Search for the cell housing the specified text and yield its (X, Y) center coordinate. 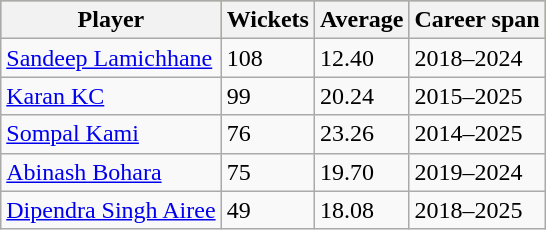
108 (268, 58)
Player (111, 20)
Career span (477, 20)
19.70 (362, 172)
Sompal Kami (111, 134)
18.08 (362, 210)
2019–2024 (477, 172)
Karan KC (111, 96)
Abinash Bohara (111, 172)
2015–2025 (477, 96)
Wickets (268, 20)
Average (362, 20)
23.26 (362, 134)
12.40 (362, 58)
2018–2025 (477, 210)
99 (268, 96)
75 (268, 172)
20.24 (362, 96)
49 (268, 210)
Sandeep Lamichhane (111, 58)
Dipendra Singh Airee (111, 210)
2018–2024 (477, 58)
2014–2025 (477, 134)
76 (268, 134)
